Return (x, y) of the center of cell containing provided text 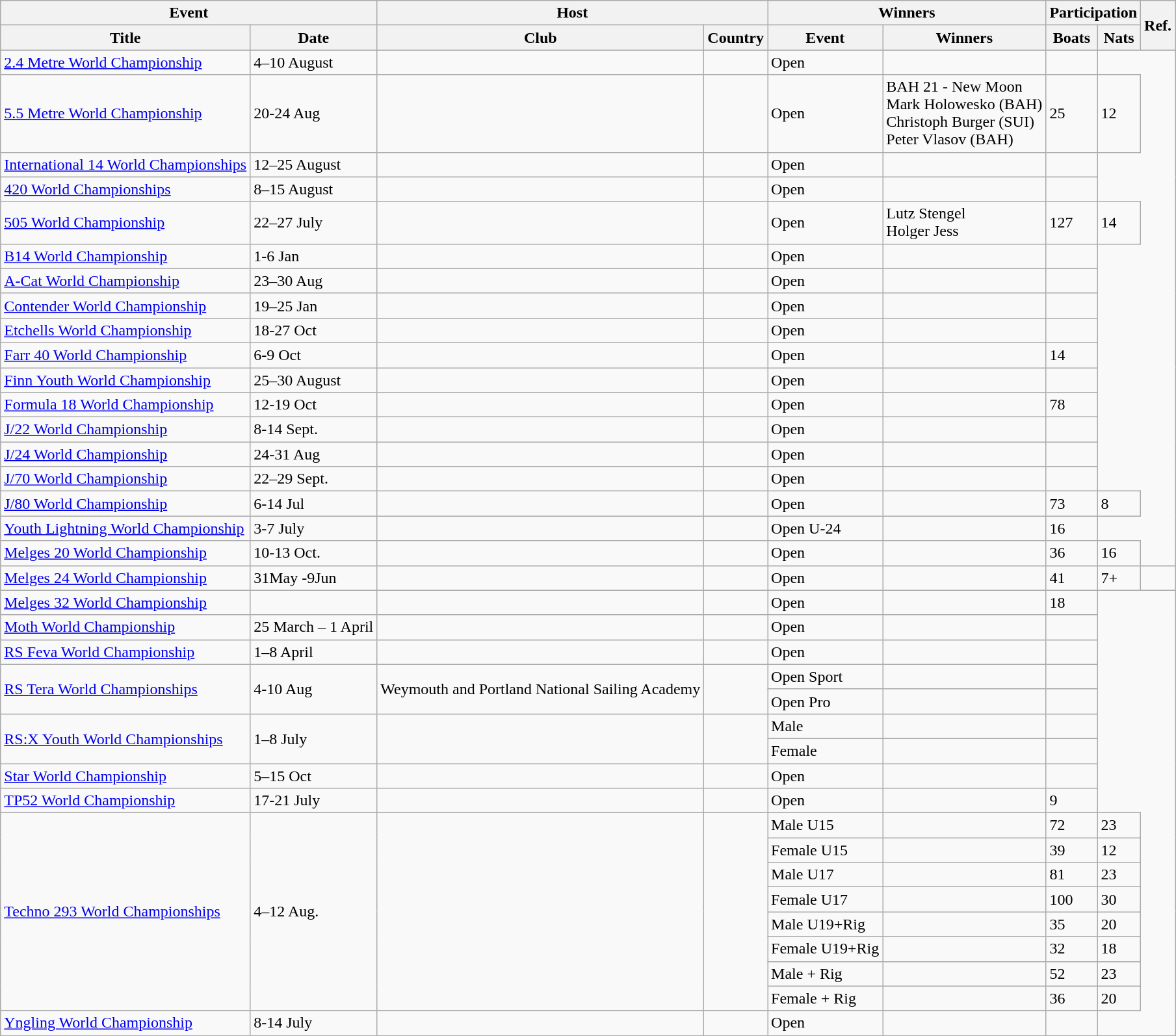
Female + Rig (826, 998)
25–30 August (313, 380)
J/22 World Championship (125, 430)
24-31 Aug (313, 454)
Boats (1071, 38)
5.5 Metre World Championship (125, 113)
9 (1071, 801)
Country (736, 38)
18-27 Oct (313, 330)
TP52 World Championship (125, 801)
International 14 World Championships (125, 164)
Open Pro (826, 701)
Male (826, 726)
1–8 April (313, 652)
Star World Championship (125, 775)
22–27 July (313, 222)
B14 World Championship (125, 256)
Male U19+Rig (826, 924)
32 (1071, 949)
5–15 Oct (313, 775)
127 (1071, 222)
22–29 Sept. (313, 479)
17-21 July (313, 801)
4–10 August (313, 62)
Date (313, 38)
A-Cat World Championship (125, 281)
8-14 July (313, 1023)
78 (1071, 405)
Yngling World Championship (125, 1023)
J/24 World Championship (125, 454)
12-19 Oct (313, 405)
420 World Championships (125, 189)
RS:X Youth World Championships (125, 738)
Moth World Championship (125, 627)
Melges 32 World Championship (125, 602)
Formula 18 World Championship (125, 405)
41 (1071, 578)
Etchells World Championship (125, 330)
20-24 Aug (313, 113)
Male U17 (826, 875)
Female U19+Rig (826, 949)
Techno 293 World Championships (125, 912)
8–15 August (313, 189)
Female U15 (826, 850)
25 (1071, 113)
31May -9Jun (313, 578)
Youth Lightning World Championship (125, 528)
Nats (1119, 38)
Female U17 (826, 900)
Ref. (1158, 25)
Melges 20 World Championship (125, 553)
72 (1071, 825)
Open U-24 (826, 528)
3-7 July (313, 528)
8 (1119, 504)
Female (826, 751)
J/70 World Championship (125, 479)
23–30 Aug (313, 281)
BAH 21 - New MoonMark Holowesko (BAH)Christoph Burger (SUI)Peter Vlasov (BAH) (965, 113)
35 (1071, 924)
100 (1071, 900)
1-6 Jan (313, 256)
Male U15 (826, 825)
30 (1119, 900)
39 (1071, 850)
6-9 Oct (313, 355)
Melges 24 World Championship (125, 578)
Open Sport (826, 677)
19–25 Jan (313, 305)
505 World Championship (125, 222)
Club (541, 38)
Male + Rig (826, 974)
Host (572, 13)
Weymouth and Portland National Sailing Academy (541, 689)
4–12 Aug. (313, 912)
Farr 40 World Championship (125, 355)
25 March – 1 April (313, 627)
Lutz StengelHolger Jess (965, 222)
Finn Youth World Championship (125, 380)
1–8 July (313, 738)
2.4 Metre World Championship (125, 62)
Contender World Championship (125, 305)
8-14 Sept. (313, 430)
10-13 Oct. (313, 553)
73 (1071, 504)
RS Tera World Championships (125, 689)
81 (1071, 875)
4-10 Aug (313, 689)
RS Feva World Championship (125, 652)
12–25 August (313, 164)
7+ (1119, 578)
J/80 World Championship (125, 504)
52 (1071, 974)
6-14 Jul (313, 504)
Participation (1093, 13)
Title (125, 38)
